Extract the [X, Y] coordinate from the center of the cell holding the provided text.  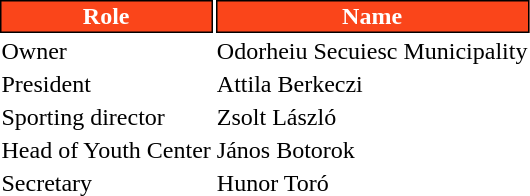
Zsolt László [372, 117]
Attila Berkeczi [372, 84]
Head of Youth Center [106, 150]
Sporting director [106, 117]
President [106, 84]
Owner [106, 51]
Name [372, 16]
János Botorok [372, 150]
Odorheiu Secuiesc Municipality [372, 51]
Role [106, 16]
